Provide the [x, y] coordinate of the cell's center where the given text is located.  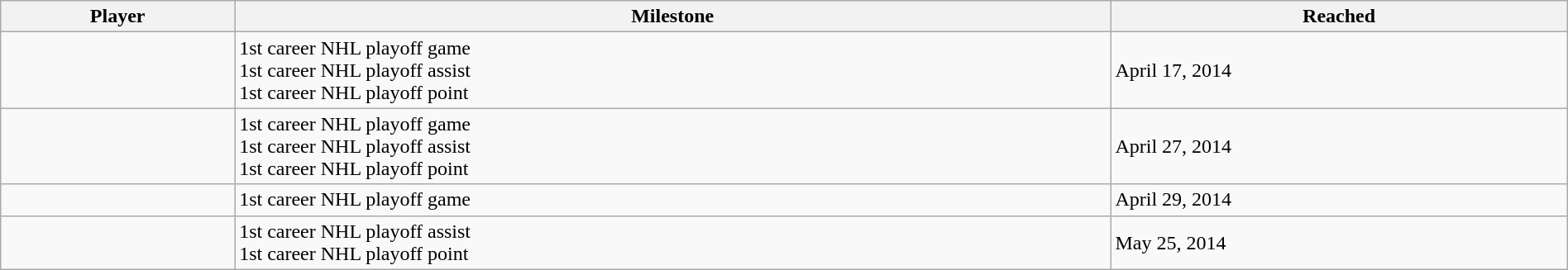
Milestone [673, 17]
April 29, 2014 [1339, 200]
May 25, 2014 [1339, 243]
1st career NHL playoff assist1st career NHL playoff point [673, 243]
Reached [1339, 17]
1st career NHL playoff game [673, 200]
April 27, 2014 [1339, 146]
April 17, 2014 [1339, 70]
Player [117, 17]
